From the cell containing the given text, extract its center point as [x, y] coordinate. 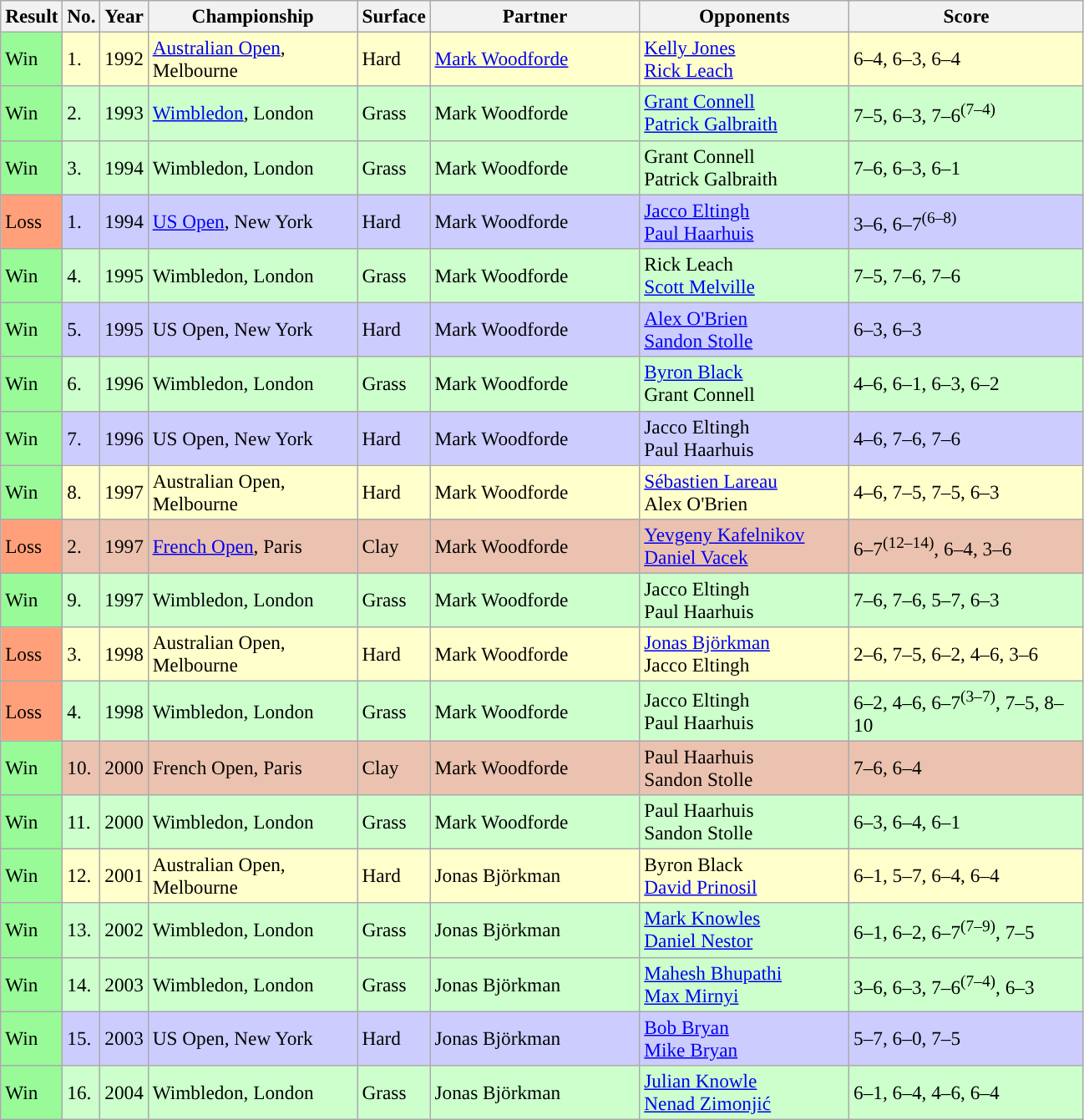
Sébastien Lareau Alex O'Brien [745, 491]
Surface [394, 16]
7–6, 6–3, 6–1 [967, 167]
14. [82, 984]
Rick Leach Scott Melville [745, 276]
4–6, 7–6, 7–6 [967, 438]
2002 [124, 930]
Byron Black Grant Connell [745, 384]
Julian Knowle Nenad Zimonjić [745, 1092]
10. [82, 767]
Mark Knowles Daniel Nestor [745, 930]
13. [82, 930]
No. [82, 16]
6–1, 5–7, 6–4, 6–4 [967, 875]
15. [82, 1037]
6. [82, 384]
2–6, 7–5, 6–2, 4–6, 3–6 [967, 655]
3–6, 6–3, 7–6(7–4), 6–3 [967, 984]
7. [82, 438]
2004 [124, 1092]
5–7, 6–0, 7–5 [967, 1037]
Byron Black David Prinosil [745, 875]
7–5, 7–6, 7–6 [967, 276]
3–6, 6–7(6–8) [967, 220]
6–2, 4–6, 6–7(3–7), 7–5, 8–10 [967, 710]
12. [82, 875]
7–5, 6–3, 7–6(7–4) [967, 114]
Yevgeny Kafelnikov Daniel Vacek [745, 546]
Kelly Jones Rick Leach [745, 58]
16. [82, 1092]
Partner [534, 16]
5. [82, 329]
6–3, 6–4, 6–1 [967, 822]
11. [82, 822]
Result [32, 16]
Alex O'Brien Sandon Stolle [745, 329]
6–1, 6–4, 4–6, 6–4 [967, 1092]
Championship [252, 16]
4–6, 6–1, 6–3, 6–2 [967, 384]
Opponents [745, 16]
Mahesh Bhupathi Max Mirnyi [745, 984]
9. [82, 600]
7–6, 7–6, 5–7, 6–3 [967, 600]
6–3, 6–3 [967, 329]
6–7(12–14), 6–4, 3–6 [967, 546]
6–1, 6–2, 6–7(7–9), 7–5 [967, 930]
2001 [124, 875]
6–4, 6–3, 6–4 [967, 58]
8. [82, 491]
Year [124, 16]
1992 [124, 58]
1993 [124, 114]
Bob Bryan Mike Bryan [745, 1037]
Jonas Björkman Jacco Eltingh [745, 655]
7–6, 6–4 [967, 767]
Score [967, 16]
4–6, 7–5, 7–5, 6–3 [967, 491]
